Identify which cell holds the provided text, then report its (x, y) central coordinate. 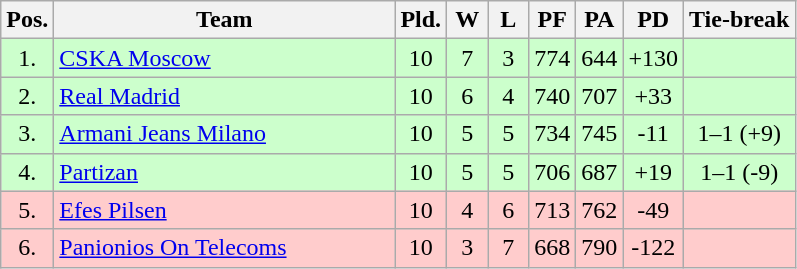
Real Madrid (224, 96)
668 (552, 248)
-49 (654, 210)
Team (224, 20)
740 (552, 96)
+19 (654, 172)
1. (28, 58)
774 (552, 58)
CSKA Moscow (224, 58)
PF (552, 20)
Panionios On Telecoms (224, 248)
4. (28, 172)
707 (600, 96)
706 (552, 172)
745 (600, 134)
Armani Jeans Milano (224, 134)
734 (552, 134)
W (468, 20)
Efes Pilsen (224, 210)
6. (28, 248)
1–1 (+9) (739, 134)
790 (600, 248)
-11 (654, 134)
Pos. (28, 20)
644 (600, 58)
762 (600, 210)
-122 (654, 248)
687 (600, 172)
+33 (654, 96)
2. (28, 96)
713 (552, 210)
Tie-break (739, 20)
1–1 (-9) (739, 172)
+130 (654, 58)
3. (28, 134)
PD (654, 20)
Pld. (421, 20)
Partizan (224, 172)
5. (28, 210)
L (508, 20)
PA (600, 20)
